Identify which cell holds the provided text, then report its (X, Y) central coordinate. 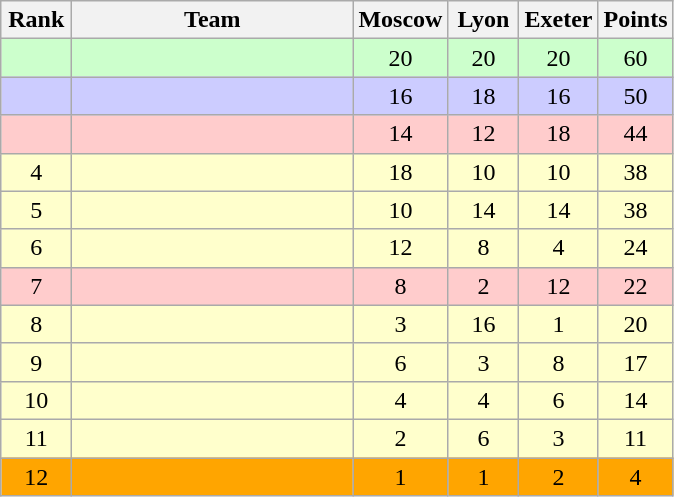
7 (36, 286)
5 (36, 210)
22 (636, 286)
24 (636, 248)
Exeter (558, 20)
Moscow (400, 20)
44 (636, 134)
Team (212, 20)
Points (636, 20)
9 (36, 362)
17 (636, 362)
50 (636, 96)
60 (636, 58)
Lyon (484, 20)
Rank (36, 20)
